Extract the (x, y) coordinate from the center of the cell holding the provided text.  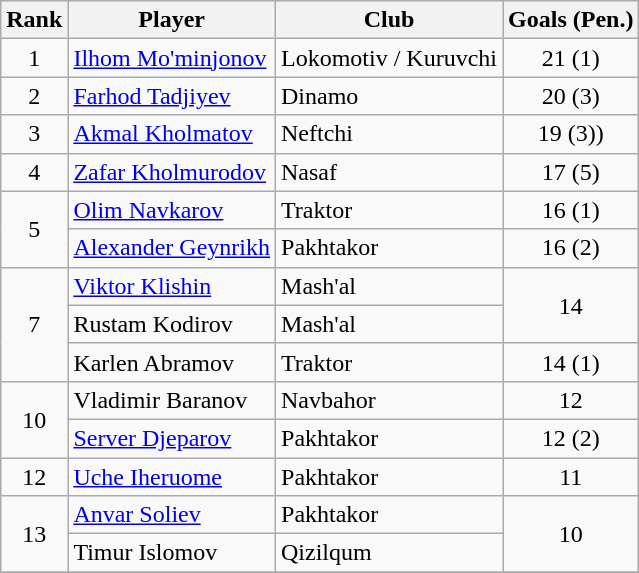
Qizilqum (390, 553)
21 (1) (571, 58)
2 (34, 96)
Dinamo (390, 96)
13 (34, 534)
Zafar Kholmurodov (172, 172)
Uche Iheruome (172, 477)
Nasaf (390, 172)
12 (2) (571, 438)
14 (1) (571, 362)
Ilhom Mo'minjonov (172, 58)
17 (5) (571, 172)
Rustam Kodirov (172, 324)
Anvar Soliev (172, 515)
5 (34, 229)
16 (2) (571, 248)
1 (34, 58)
Farhod Tadjiyev (172, 96)
Club (390, 20)
14 (571, 305)
4 (34, 172)
Olim Navkarov (172, 210)
Server Djeparov (172, 438)
Goals (Pen.) (571, 20)
19 (3)) (571, 134)
Rank (34, 20)
11 (571, 477)
Timur Islomov (172, 553)
Viktor Klishin (172, 286)
Player (172, 20)
Alexander Geynrikh (172, 248)
Navbahor (390, 400)
Akmal Kholmatov (172, 134)
Lokomotiv / Kuruvchi (390, 58)
Neftchi (390, 134)
3 (34, 134)
16 (1) (571, 210)
Karlen Abramov (172, 362)
7 (34, 324)
Vladimir Baranov (172, 400)
20 (3) (571, 96)
